From the cell containing the given text, extract its center point as [X, Y] coordinate. 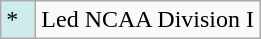
Led NCAA Division I [148, 20]
* [18, 20]
